Capture the cell that displays the provided text and extract its (x, y) central coordinate. 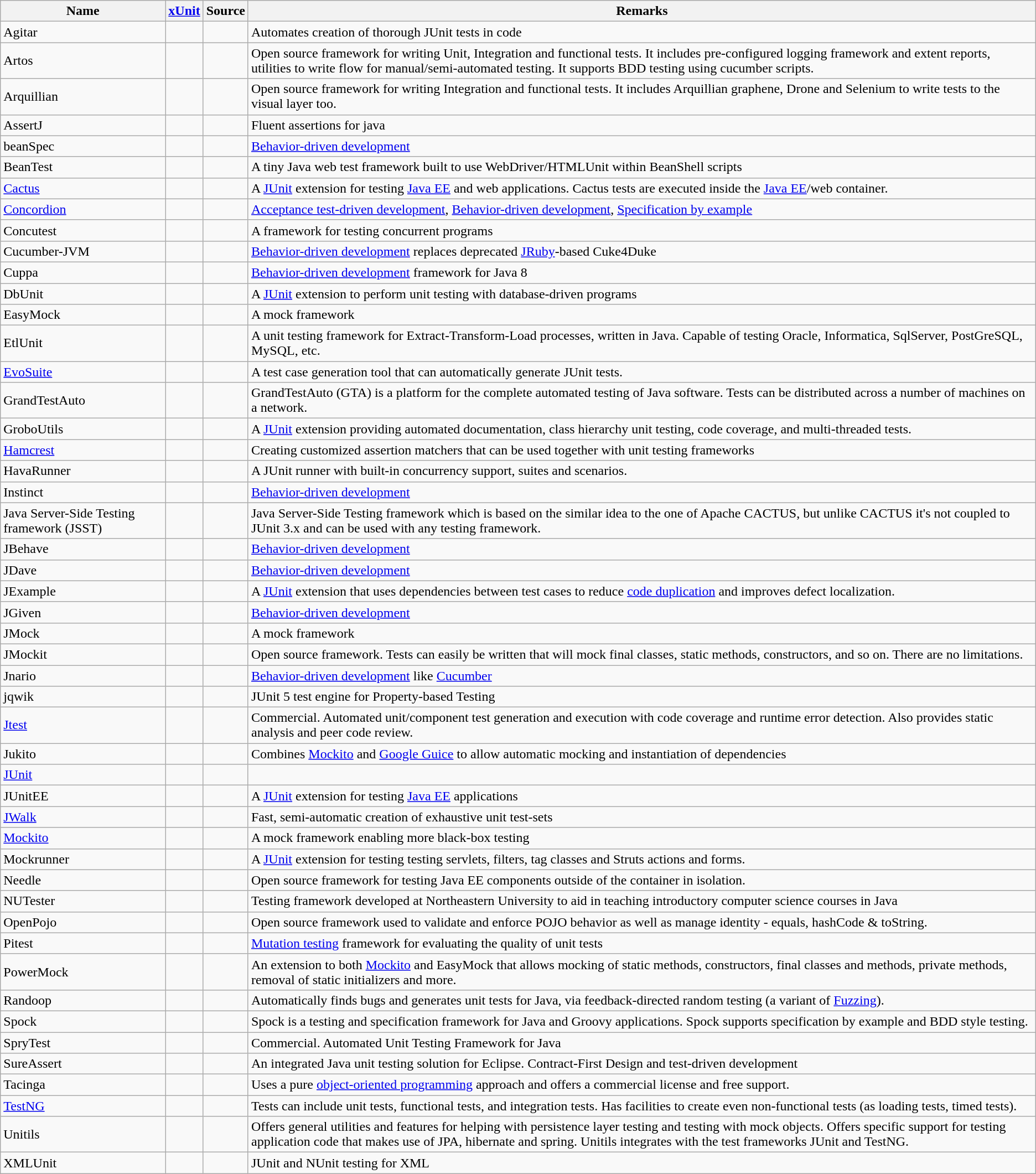
Hamcrest (83, 450)
PowerMock (83, 972)
Spock (83, 1021)
Concordion (83, 209)
Jnario (83, 676)
A mock framework enabling more black-box testing (642, 838)
A tiny Java web test framework built to use WebDriver/HTMLUnit within BeanShell scripts (642, 167)
Behavior-driven development replaces deprecated JRuby-based Cuke4Duke (642, 251)
A framework for testing concurrent programs (642, 230)
Jtest (83, 725)
A JUnit extension for testing Java EE applications (642, 796)
Behavior-driven development framework for Java 8 (642, 272)
Remarks (642, 11)
JUnit 5 test engine for Property-based Testing (642, 697)
Tacinga (83, 1085)
Commercial. Automated Unit Testing Framework for Java (642, 1042)
A JUnit extension for testing Java EE and web applications. Cactus tests are executed inside the Java EE/web container. (642, 188)
A test case generation tool that can automatically generate JUnit tests. (642, 372)
JUnit and NUnit testing for XML (642, 1163)
Spock is a testing and specification framework for Java and Groovy applications. Spock supports specification by example and BDD style testing. (642, 1021)
Agitar (83, 32)
Combines Mockito and Google Guice to allow automatic mocking and instantiation of dependencies (642, 754)
OpenPojo (83, 922)
Pitest (83, 943)
JUnit (83, 775)
Fast, semi-automatic creation of exhaustive unit test-sets (642, 817)
GrandTestAuto (83, 401)
JGiven (83, 612)
Arquillian (83, 96)
An integrated Java unit testing solution for Eclipse. Contract-First Design and test-driven development (642, 1064)
Open source framework. Tests can easily be written that will mock final classes, static methods, constructors, and so on. There are no limitations. (642, 654)
TestNG (83, 1106)
Cuppa (83, 272)
BeanTest (83, 167)
Randoop (83, 1000)
Needle (83, 880)
Open source framework for testing Java EE components outside of the container in isolation. (642, 880)
xUnit (184, 11)
XMLUnit (83, 1163)
DbUnit (83, 294)
Cucumber-JVM (83, 251)
Uses a pure object-oriented programming approach and offers a commercial license and free support. (642, 1085)
AssertJ (83, 125)
JMockit (83, 654)
A JUnit extension that uses dependencies between test cases to reduce code duplication and improves defect localization. (642, 591)
beanSpec (83, 146)
A JUnit extension to perform unit testing with database-driven programs (642, 294)
Testing framework developed at Northeastern University to aid in teaching introductory computer science courses in Java (642, 901)
Cactus (83, 188)
Jukito (83, 754)
Mutation testing framework for evaluating the quality of unit tests (642, 943)
Automates creation of thorough JUnit tests in code (642, 32)
jqwik (83, 697)
A JUnit extension providing automated documentation, class hierarchy unit testing, code coverage, and multi-threaded tests. (642, 429)
NUTester (83, 901)
Open source framework used to validate and enforce POJO behavior as well as manage identity - equals, hashCode & toString. (642, 922)
Java Server-Side Testing framework (JSST) (83, 520)
Acceptance test-driven development, Behavior-driven development, Specification by example (642, 209)
SureAssert (83, 1064)
Mockito (83, 838)
Artos (83, 61)
Concutest (83, 230)
A JUnit runner with built-in concurrency support, suites and scenarios. (642, 471)
Source (226, 11)
JExample (83, 591)
Creating customized assertion matchers that can be used together with unit testing frameworks (642, 450)
GroboUtils (83, 429)
JMock (83, 633)
EvoSuite (83, 372)
SpryTest (83, 1042)
JDave (83, 570)
Unitils (83, 1135)
A JUnit extension for testing testing servlets, filters, tag classes and Struts actions and forms. (642, 859)
Automatically finds bugs and generates unit tests for Java, via feedback-directed random testing (a variant of Fuzzing). (642, 1000)
JBehave (83, 549)
EasyMock (83, 315)
Fluent assertions for java (642, 125)
Mockrunner (83, 859)
Name (83, 11)
HavaRunner (83, 471)
JWalk (83, 817)
EtlUnit (83, 343)
Instinct (83, 492)
Behavior-driven development like Cucumber (642, 676)
JUnitEE (83, 796)
